From the cell containing the given text, extract its center point as (x, y) coordinate. 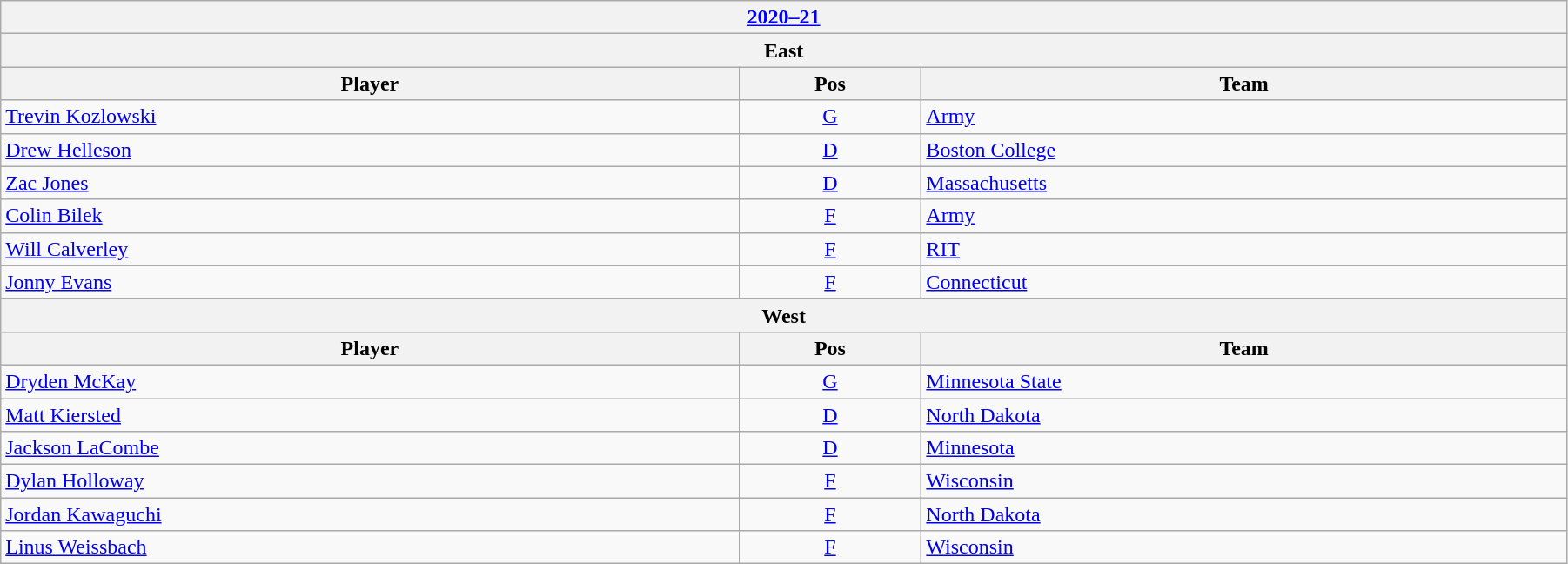
Trevin Kozlowski (370, 117)
Drew Helleson (370, 150)
West (784, 315)
Colin Bilek (370, 216)
Matt Kiersted (370, 415)
Jackson LaCombe (370, 448)
Boston College (1244, 150)
Minnesota State (1244, 381)
Dylan Holloway (370, 481)
Massachusetts (1244, 183)
RIT (1244, 249)
2020–21 (784, 17)
Linus Weissbach (370, 547)
Jonny Evans (370, 282)
East (784, 50)
Will Calverley (370, 249)
Minnesota (1244, 448)
Connecticut (1244, 282)
Dryden McKay (370, 381)
Jordan Kawaguchi (370, 514)
Zac Jones (370, 183)
